Identify which cell holds the provided text, then report its (x, y) central coordinate. 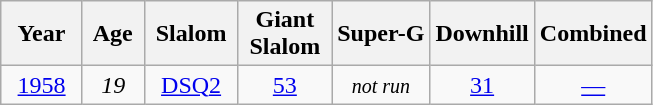
Slalom (191, 34)
Giant Slalom (285, 34)
Age (113, 34)
Year (42, 34)
1958 (42, 85)
53 (285, 85)
— (593, 85)
DSQ2 (191, 85)
not run (381, 85)
Super-G (381, 34)
31 (482, 85)
Downhill (482, 34)
19 (113, 85)
Combined (593, 34)
